Identify which cell holds the provided text, then report its [x, y] central coordinate. 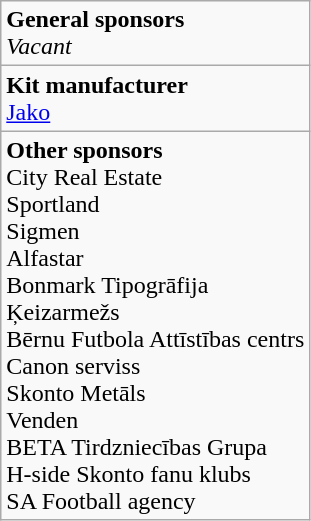
General sponsorsVacant [156, 34]
Kit manufacturer Jako [156, 98]
